Determine the [x, y] coordinate at the center of the cell enclosing the given text.  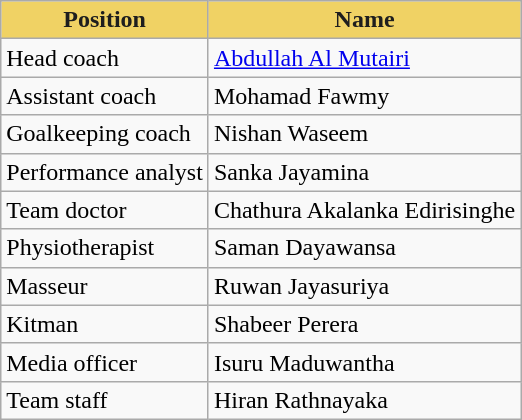
Sanka Jayamina [364, 172]
Mohamad Fawmy [364, 96]
Masseur [105, 286]
Saman Dayawansa [364, 248]
Assistant coach [105, 96]
Abdullah Al Mutairi [364, 58]
Position [105, 20]
Media officer [105, 362]
Physiotherapist [105, 248]
Head coach [105, 58]
Hiran Rathnayaka [364, 400]
Shabeer Perera [364, 324]
Team doctor [105, 210]
Performance analyst [105, 172]
Ruwan Jayasuriya [364, 286]
Isuru Maduwantha [364, 362]
Kitman [105, 324]
Team staff [105, 400]
Chathura Akalanka Edirisinghe [364, 210]
Nishan Waseem [364, 134]
Name [364, 20]
Goalkeeping coach [105, 134]
